Scan for the cell matching the given text and deliver its (X, Y) coordinate at center. 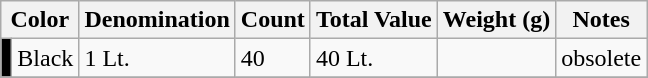
Denomination (157, 20)
Color (40, 20)
1 Lt. (157, 58)
Total Value (374, 20)
Count (272, 20)
40 (272, 58)
Weight (g) (496, 20)
obsolete (602, 58)
40 Lt. (374, 58)
Black (46, 58)
Notes (602, 20)
